Extract the [x, y] coordinate from the center of the cell holding the provided text.  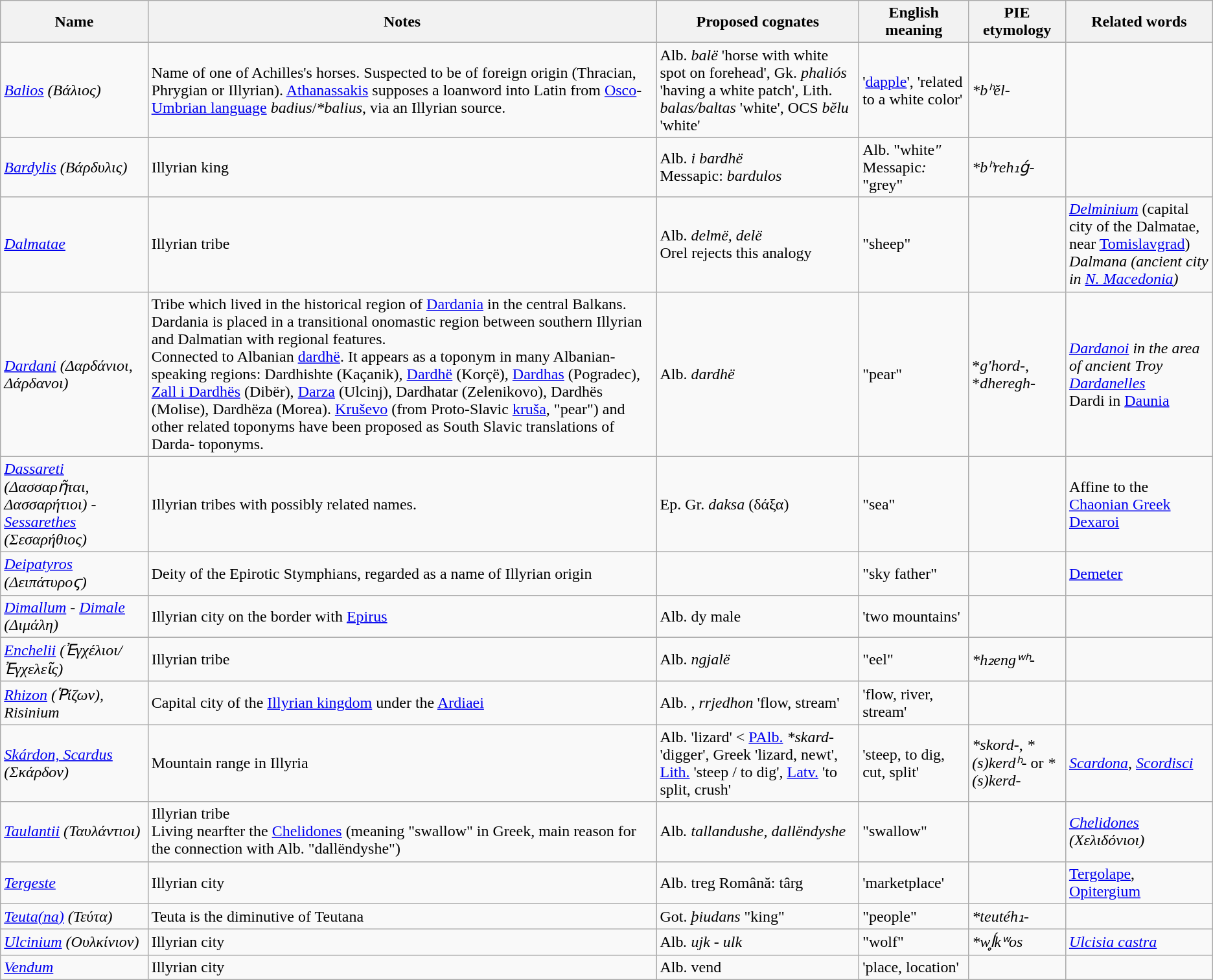
*bʰreh₁ǵ- [1017, 167]
Name [74, 22]
"wolf" [914, 942]
Alb. tallandushe, dallëndyshe [758, 832]
Dimallum - Dimale (Διμάλη) [74, 616]
Ulcinium (Ουλκίνιον) [74, 942]
Alb. "white"Messapic: "grey" [914, 167]
"sea" [914, 504]
Teuta is the diminutive of Teutana [402, 916]
"swallow" [914, 832]
*g'hord-, *dheregh- [1017, 374]
Illyrian king [402, 167]
*wĺ̥kʷos [1017, 942]
Dassareti (Δασσαρῆται, Δασσαρήτιοι) - Sessarethes (Σεσαρήθιος) [74, 504]
Scardona, Scordisci [1139, 764]
*skord-, *(s)kerdʰ- or *(s)kerd- [1017, 764]
'dapple', 'related to a white color' [914, 90]
Illyrian tribes with possibly related names. [402, 504]
*bʰĕl- [1017, 90]
'place, location' [914, 967]
Demeter [1139, 574]
Bardylis (Βάρδυλις) [74, 167]
Dardani (Δαρδάνιοι, Δάρδανοι) [74, 374]
Skárdon, Scardus (Σκάρδον) [74, 764]
Taulantii (Ταυλάντιοι) [74, 832]
Teuta(na) (Τεύτα) [74, 916]
Chelidones (Χελιδόνιοι) [1139, 832]
"pear" [914, 374]
Illyrian tribeLiving nearfter the Chelidones (meaning "swallow" in Greek, main reason for the connection with Alb. "dallëndyshe") [402, 832]
"eel" [914, 659]
'marketplace' [914, 883]
Alb. dy male [758, 616]
Rhizon (Ῥίζων), Risinium [74, 703]
Got. þiudans "king" [758, 916]
Delminium (capital city of the Dalmatae, near Tomislavgrad)Dalmana (ancient city in N. Macedonia) [1139, 244]
Alb. i bardhëMessapic: bardulos [758, 167]
Alb. 'lizard' < PAlb. *skard- 'digger', Greek 'lizard, newt', Lith. 'steep / to dig', Latv. 'to split, crush' [758, 764]
Illyrian city on the border with Epirus [402, 616]
Enchelii (Ἐγχέλιοι/Ἐγχελεῖς) [74, 659]
Notes [402, 22]
Proposed cognates [758, 22]
Dalmatae [74, 244]
*h₂engʷʰ- [1017, 659]
"sheep" [914, 244]
Alb. , rrjedhon 'flow, stream' [758, 703]
Related words [1139, 22]
Dardanoi in the area of ancient TroyDardanellesDardi in Daunia [1139, 374]
English meaning [914, 22]
'two mountains' [914, 616]
"sky father" [914, 574]
Mountain range in Illyria [402, 764]
Affine to the Chaonian Greek Dexaroi [1139, 504]
Capital city of the Illyrian kingdom under the Ardiaei [402, 703]
Alb. treg Română: târg [758, 883]
Ulcisia castra [1139, 942]
Alb. vend [758, 967]
Tergeste [74, 883]
Tergolape, Opitergium [1139, 883]
"people" [914, 916]
Vendum [74, 967]
Deipatyros (Δειπάτυροϛ) [74, 574]
Alb. dardhë [758, 374]
Balios (Βάλιος) [74, 90]
Alb. balë 'horse with white spot on forehead', Gk. phaliós 'having a white patch', Lith. balas/baltas 'white', OCS bĕlu 'white' [758, 90]
'steep, to dig, cut, split' [914, 764]
Ep. Gr. daksa (δάξα) [758, 504]
Alb. ngjalë [758, 659]
*teutéh₁- [1017, 916]
Alb. delmë, delëOrel rejects this analogy [758, 244]
'flow, river, stream' [914, 703]
PIE etymology [1017, 22]
Deity of the Epirotic Stymphians, regarded as a name of Illyrian origin [402, 574]
Alb. ujk - ulk [758, 942]
